Capture the cell that displays the provided text and extract its [X, Y] central coordinate. 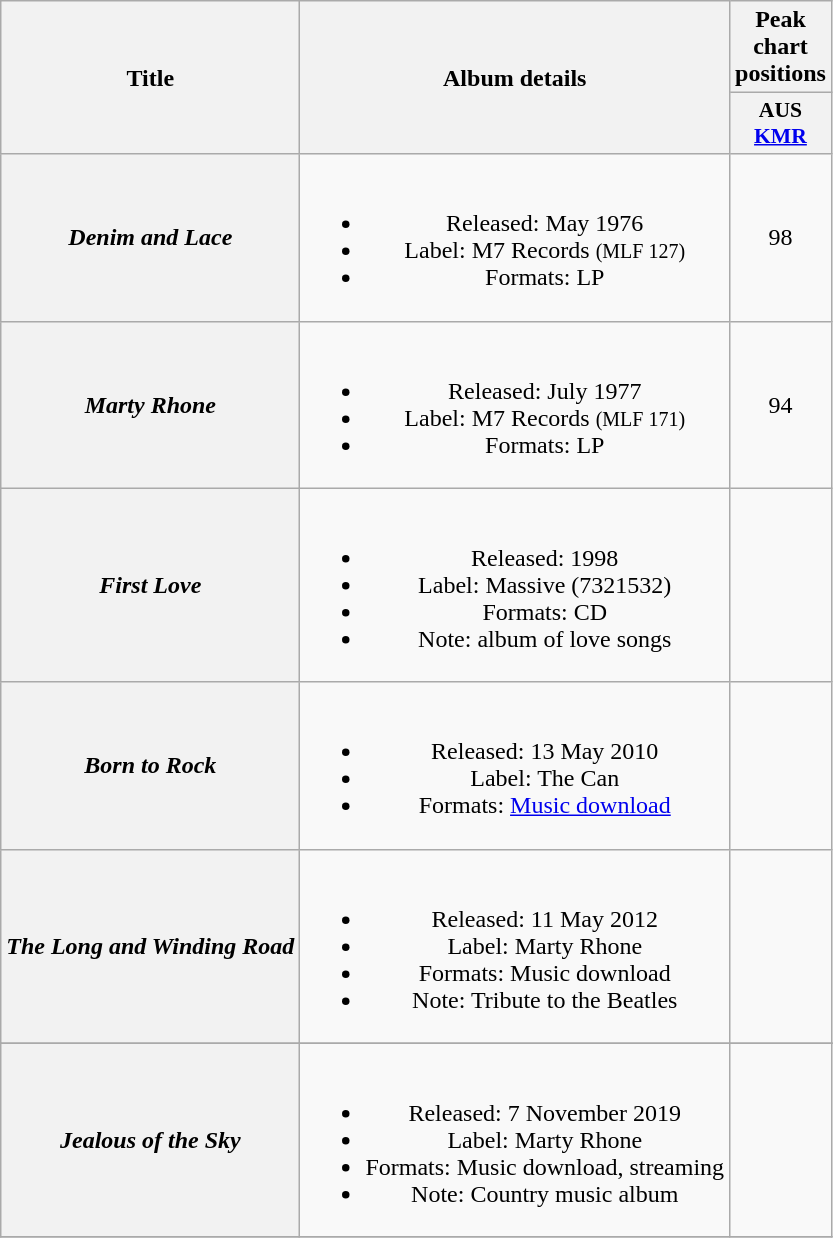
Released: 7 November 2019Label: Marty RhoneFormats: Music download, streamingNote: Country music album [515, 1140]
Released: May 1976Label: M7 Records (MLF 127)Formats: LP [515, 238]
Denim and Lace [150, 238]
Born to Rock [150, 766]
The Long and Winding Road [150, 946]
First Love [150, 585]
98 [781, 238]
Album details [515, 78]
Released: 1998Label: Massive (7321532)Formats: CDNote: album of love songs [515, 585]
Title [150, 78]
AUSKMR [781, 124]
Peak chart positions [781, 47]
Jealous of the Sky [150, 1140]
Released: July 1977Label: M7 Records (MLF 171)Formats: LP [515, 404]
94 [781, 404]
Released: 11 May 2012Label: Marty RhoneFormats: Music downloadNote: Tribute to the Beatles [515, 946]
Marty Rhone [150, 404]
Released: 13 May 2010Label: The CanFormats: Music download [515, 766]
